Extract the (x, y) coordinate from the center of the cell holding the provided text.  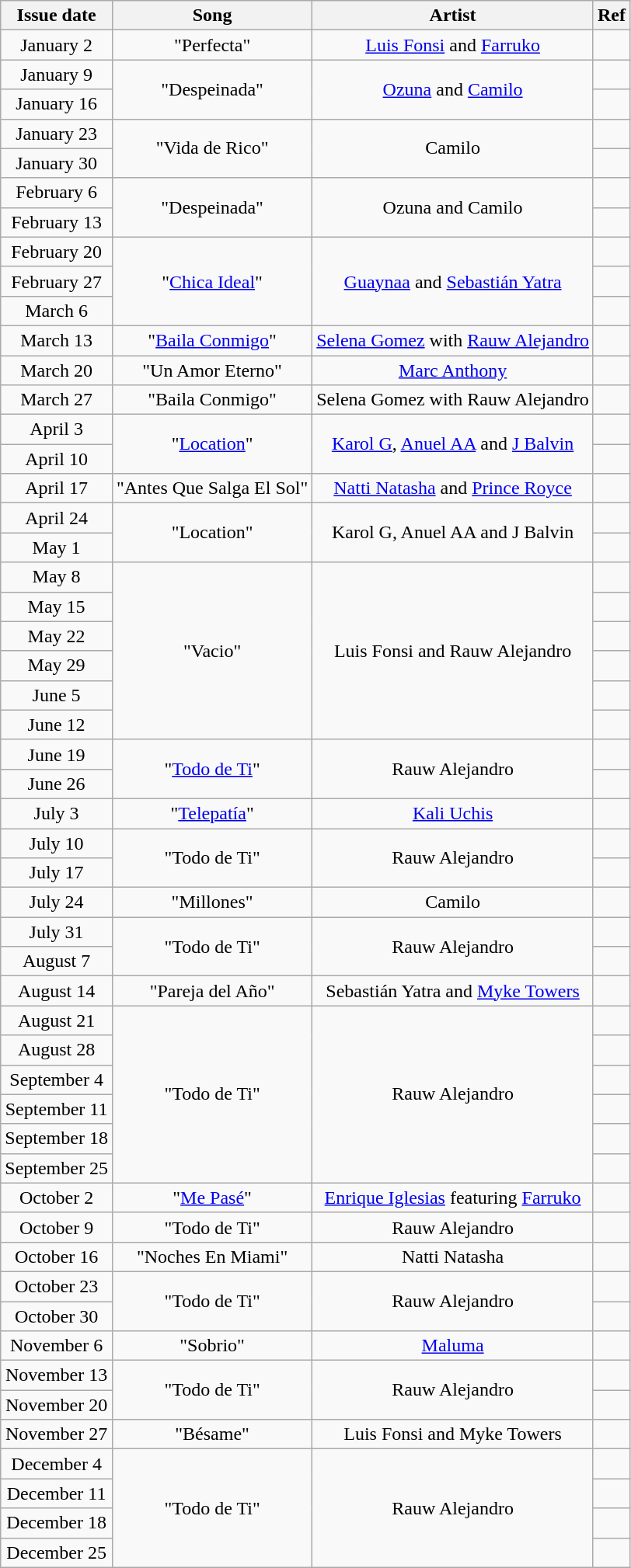
September 4 (57, 1080)
March 13 (57, 340)
December 25 (57, 1552)
February 13 (57, 222)
April 10 (57, 459)
September 11 (57, 1109)
August 14 (57, 991)
May 29 (57, 666)
Natti Natasha and Prince Royce (453, 488)
June 26 (57, 784)
July 24 (57, 902)
June 19 (57, 754)
"Millones" (211, 902)
October 23 (57, 1286)
July 31 (57, 932)
September 18 (57, 1139)
September 25 (57, 1168)
Natti Natasha (453, 1257)
May 1 (57, 548)
December 18 (57, 1523)
Enrique Iglesias featuring Farruko (453, 1198)
November 6 (57, 1346)
Sebastián Yatra and Myke Towers (453, 991)
"Sobrio" (211, 1346)
"Perfecta" (211, 45)
"Vacio" (211, 651)
May 15 (57, 607)
Luis Fonsi and Rauw Alejandro (453, 651)
November 13 (57, 1375)
August 7 (57, 961)
April 24 (57, 518)
March 20 (57, 370)
Guaynaa and Sebastián Yatra (453, 281)
January 23 (57, 134)
March 27 (57, 400)
Song (211, 16)
Luis Fonsi and Farruko (453, 45)
"Noches En Miami" (211, 1257)
January 2 (57, 45)
July 10 (57, 843)
May 22 (57, 636)
March 6 (57, 311)
October 2 (57, 1198)
October 9 (57, 1227)
May 8 (57, 577)
"Un Amor Eterno" (211, 370)
"Vida de Rico" (211, 148)
October 16 (57, 1257)
January 9 (57, 75)
Artist (453, 16)
January 16 (57, 104)
Marc Anthony (453, 370)
Issue date (57, 16)
April 3 (57, 429)
July 3 (57, 813)
Maluma (453, 1346)
December 4 (57, 1464)
December 11 (57, 1493)
Luis Fonsi and Myke Towers (453, 1434)
February 20 (57, 252)
"Telepatía" (211, 813)
June 12 (57, 725)
June 5 (57, 695)
February 27 (57, 281)
April 17 (57, 488)
"Pareja del Año" (211, 991)
"Bésame" (211, 1434)
"Antes Que Salga El Sol" (211, 488)
January 30 (57, 163)
October 30 (57, 1316)
July 17 (57, 873)
"Chica Ideal" (211, 281)
Kali Uchis (453, 813)
"Me Pasé" (211, 1198)
August 28 (57, 1050)
Ref (611, 16)
August 21 (57, 1020)
February 6 (57, 193)
November 20 (57, 1405)
November 27 (57, 1434)
